Determine the (x, y) coordinate at the center of the cell enclosing the given text.  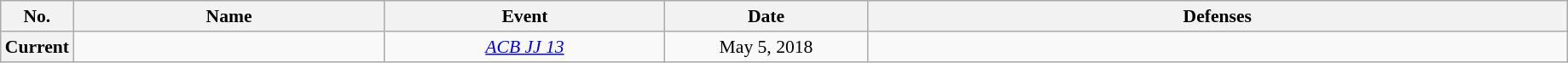
Date (766, 16)
Event (525, 16)
ACB JJ 13 (525, 47)
No. (38, 16)
Current (38, 47)
May 5, 2018 (766, 47)
Name (229, 16)
Defenses (1218, 16)
